Search for the cell housing the specified text and yield its [X, Y] center coordinate. 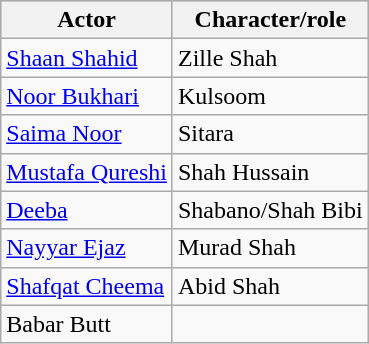
Saima Noor [87, 134]
Actor [87, 20]
Character/role [270, 20]
Abid Shah [270, 286]
Nayyar Ejaz [87, 248]
Shaan Shahid [87, 58]
Babar Butt [87, 324]
Kulsoom [270, 96]
Mustafa Qureshi [87, 172]
Shah Hussain [270, 172]
Noor Bukhari [87, 96]
Shabano/Shah Bibi [270, 210]
Murad Shah [270, 248]
Shafqat Cheema [87, 286]
Zille Shah [270, 58]
Deeba [87, 210]
Sitara [270, 134]
